Return the (x, y) coordinate for the center point of the cell that contains the specified text.  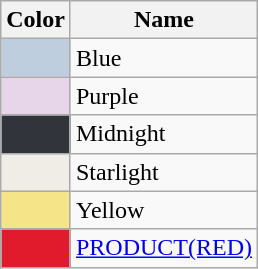
Starlight (164, 172)
Purple (164, 96)
Name (164, 20)
Blue (164, 58)
Color (36, 20)
PRODUCT(RED) (164, 248)
Yellow (164, 210)
Midnight (164, 134)
